Scan for the cell matching the given text and deliver its [X, Y] coordinate at center. 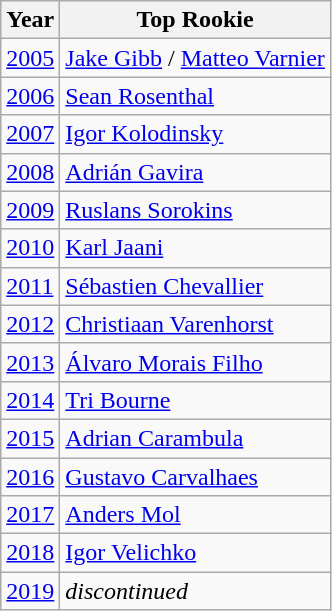
Ruslans Sorokins [196, 210]
2011 [30, 286]
2007 [30, 134]
Jake Gibb / Matteo Varnier [196, 58]
2009 [30, 210]
2006 [30, 96]
Top Rookie [196, 20]
Anders Mol [196, 515]
2005 [30, 58]
Year [30, 20]
2017 [30, 515]
2008 [30, 172]
Sean Rosenthal [196, 96]
Adrián Gavira [196, 172]
Álvaro Morais Filho [196, 362]
discontinued [196, 591]
2019 [30, 591]
Sébastien Chevallier [196, 286]
2014 [30, 400]
Tri Bourne [196, 400]
2012 [30, 324]
2013 [30, 362]
Christiaan Varenhorst [196, 324]
2016 [30, 477]
Igor Kolodinsky [196, 134]
Gustavo Carvalhaes [196, 477]
Igor Velichko [196, 553]
2018 [30, 553]
2010 [30, 248]
Adrian Carambula [196, 438]
2015 [30, 438]
Karl Jaani [196, 248]
